Determine the (x, y) coordinate at the center of the cell enclosing the given text.  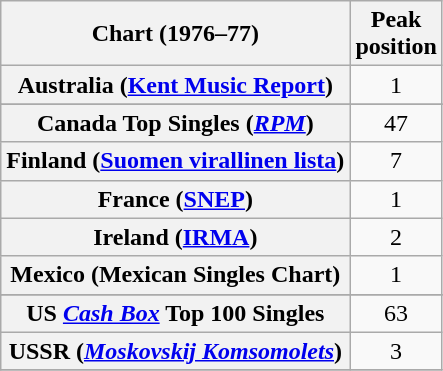
2 (396, 237)
47 (396, 123)
63 (396, 313)
Peakposition (396, 34)
France (SNEP) (176, 199)
Australia (Kent Music Report) (176, 85)
Canada Top Singles (RPM) (176, 123)
Finland (Suomen virallinen lista) (176, 161)
Mexico (Mexican Singles Chart) (176, 275)
USSR (Moskovskij Komsomolets) (176, 351)
3 (396, 351)
7 (396, 161)
Chart (1976–77) (176, 34)
US Cash Box Top 100 Singles (176, 313)
Ireland (IRMA) (176, 237)
